Return (x, y) of the center of cell containing provided text 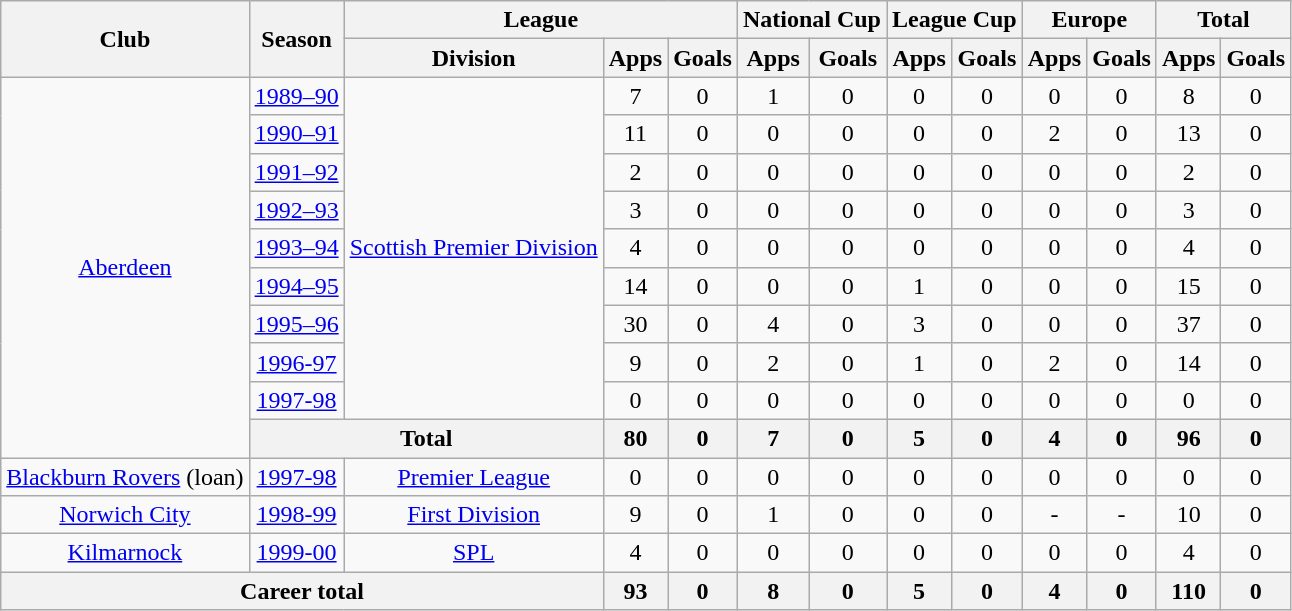
1996-97 (296, 362)
93 (635, 591)
37 (1188, 324)
Kilmarnock (125, 553)
Division (474, 58)
League (540, 20)
13 (1188, 134)
1990–91 (296, 134)
First Division (474, 515)
1998-99 (296, 515)
Career total (302, 591)
Blackburn Rovers (loan) (125, 477)
30 (635, 324)
League Cup (954, 20)
1994–95 (296, 286)
Season (296, 39)
110 (1188, 591)
1992–93 (296, 210)
Premier League (474, 477)
1995–96 (296, 324)
10 (1188, 515)
1989–90 (296, 96)
Scottish Premier Division (474, 248)
1991–92 (296, 172)
National Cup (812, 20)
SPL (474, 553)
Norwich City (125, 515)
15 (1188, 286)
80 (635, 438)
Aberdeen (125, 268)
Club (125, 39)
11 (635, 134)
96 (1188, 438)
1999-00 (296, 553)
1993–94 (296, 248)
Europe (1089, 20)
